Output the [x, y] coordinate of the center of the cell containing the given text.  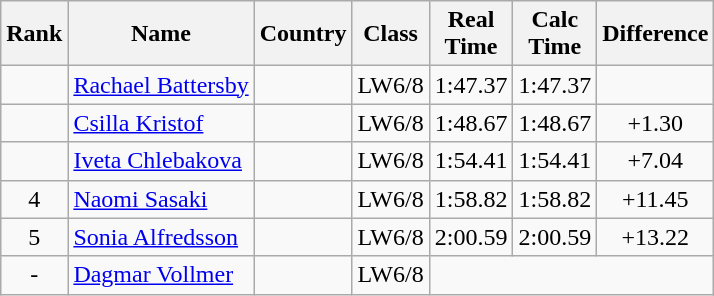
+1.30 [656, 123]
+7.04 [656, 161]
Csilla Kristof [161, 123]
4 [34, 199]
+11.45 [656, 199]
Class [390, 34]
Naomi Sasaki [161, 199]
+13.22 [656, 237]
- [34, 275]
Name [161, 34]
Sonia Alfredsson [161, 237]
CalcTime [555, 34]
Country [303, 34]
RealTime [471, 34]
5 [34, 237]
Rank [34, 34]
Dagmar Vollmer [161, 275]
Iveta Chlebakova [161, 161]
Rachael Battersby [161, 85]
Difference [656, 34]
